Pinpoint the cell where the given text exists, returning its [X, Y] midpoint coordinate. 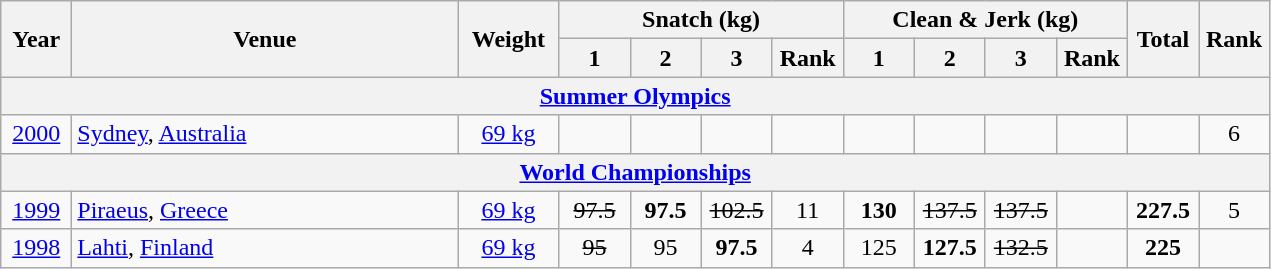
225 [1162, 248]
11 [808, 210]
132.5 [1020, 248]
Year [36, 39]
1999 [36, 210]
Lahti, Finland [265, 248]
Summer Olympics [636, 96]
4 [808, 248]
125 [878, 248]
2000 [36, 134]
130 [878, 210]
Weight [508, 39]
102.5 [736, 210]
Total [1162, 39]
Venue [265, 39]
Piraeus, Greece [265, 210]
6 [1234, 134]
Snatch (kg) [701, 20]
Clean & Jerk (kg) [985, 20]
Sydney, Australia [265, 134]
227.5 [1162, 210]
127.5 [950, 248]
1998 [36, 248]
5 [1234, 210]
World Championships [636, 172]
